Capture the cell that displays the provided text and extract its [x, y] central coordinate. 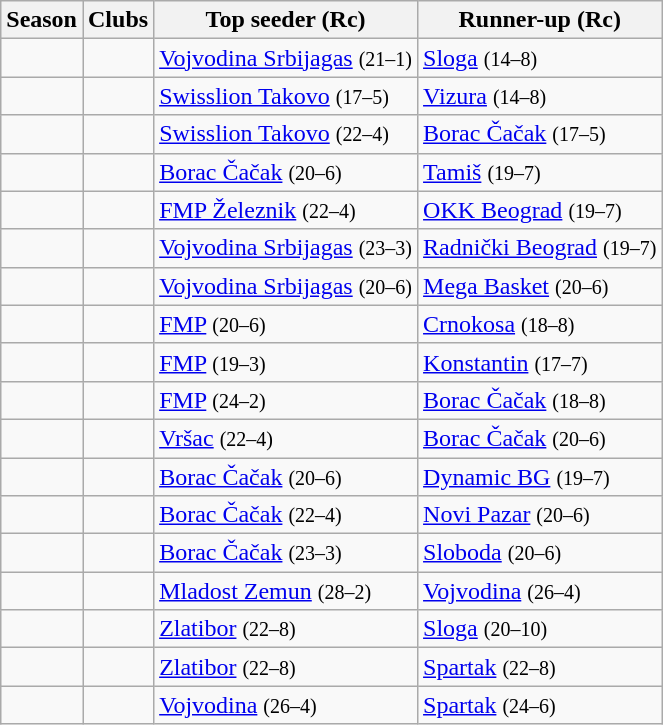
Borac Čačak (23–3) [286, 553]
Spartak (24–6) [540, 705]
FMP (24–2) [286, 400]
Top seeder (Rc) [286, 20]
Runner-up (Rc) [540, 20]
Dynamic BG (19–7) [540, 477]
Crnokosa (18–8) [540, 324]
FMP (20–6) [286, 324]
Radnički Beograd (19–7) [540, 248]
Vršac (22–4) [286, 438]
Sloboda (20–6) [540, 553]
Swisslion Takovo (17–5) [286, 96]
Vojvodina Srbijagas (23–3) [286, 248]
Borac Čačak (17–5) [540, 134]
Vojvodina Srbijagas (21–1) [286, 58]
Borac Čačak (22–4) [286, 515]
Spartak (22–8) [540, 667]
Sloga (20–10) [540, 629]
OKK Beograd (19–7) [540, 210]
Borac Čačak (18–8) [540, 400]
Konstantin (17–7) [540, 362]
Sloga (14–8) [540, 58]
Vojvodina Srbijagas (20–6) [286, 286]
Season [42, 20]
Mega Basket (20–6) [540, 286]
Novi Pazar (20–6) [540, 515]
FMP Železnik (22–4) [286, 210]
FMP (19–3) [286, 362]
Tamiš (19–7) [540, 172]
Swisslion Takovo (22–4) [286, 134]
Clubs [118, 20]
Mladost Zemun (28–2) [286, 591]
Vizura (14–8) [540, 96]
